Determine the (x, y) coordinate at the center of the cell enclosing the given text.  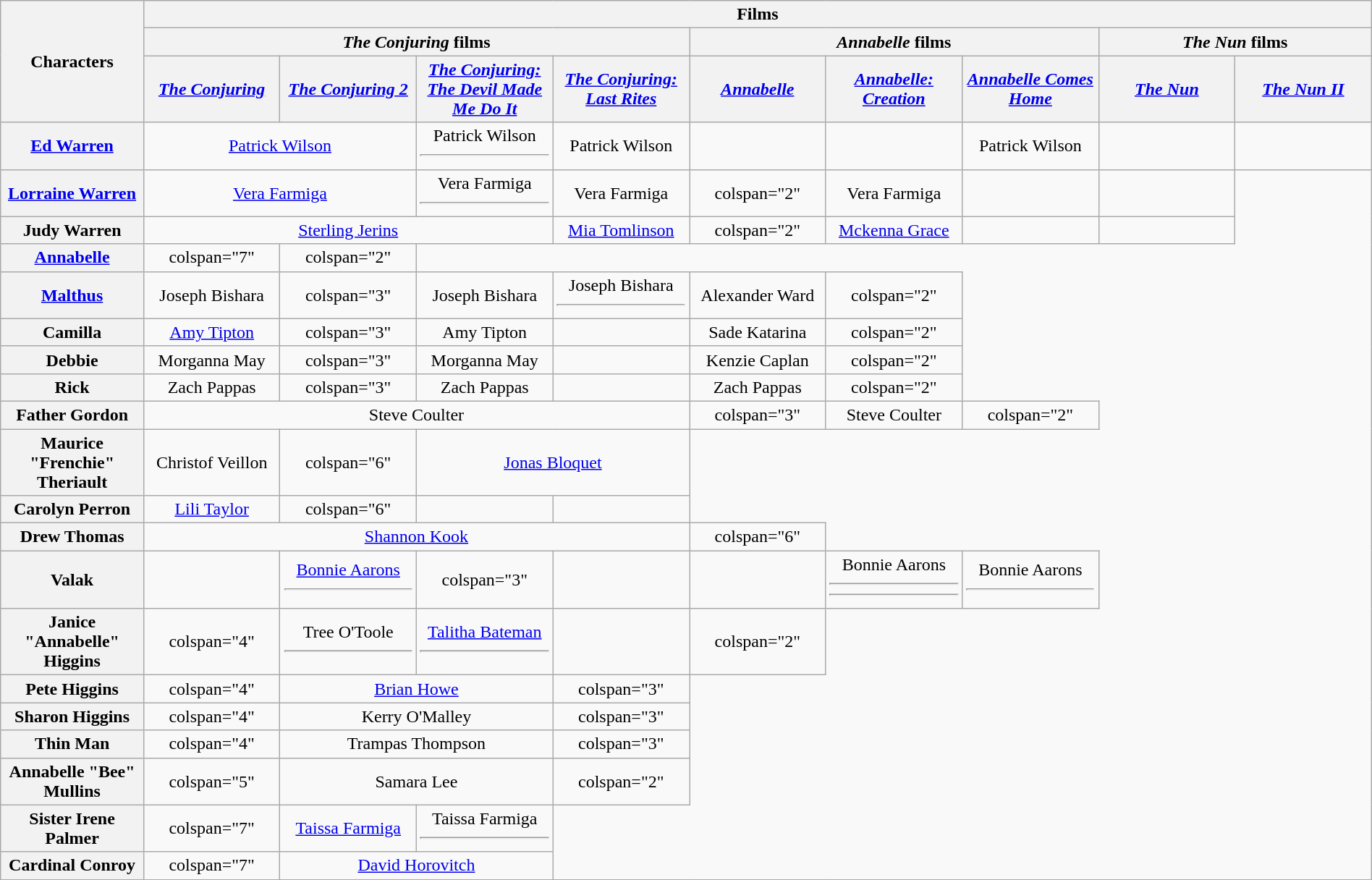
David Horovitch (417, 866)
Kenzie Caplan (758, 360)
Sade Katarina (758, 332)
Father Gordon (72, 415)
Brian Howe (417, 689)
Mia Tomlinson (621, 230)
Thin Man (72, 744)
Trampas Thompson (417, 744)
The Conjuring: The Devil Made Me Do It (485, 89)
Judy Warren (72, 230)
Janice "Annabelle" Higgins (72, 642)
Debbie (72, 360)
Samara Lee (417, 782)
Annabelle: Creation (894, 89)
The Nun (1166, 89)
Films (757, 14)
Cardinal Conroy (72, 866)
Lorraine Warren (72, 192)
Malthus (72, 295)
Pete Higgins (72, 689)
Kerry O'Malley (417, 716)
Sharon Higgins (72, 716)
Annabelle "Bee" Mullins (72, 782)
Talitha Bateman (485, 642)
Sterling Jerins (348, 230)
The Conjuring (211, 89)
Tree O'Toole (349, 642)
Camilla (72, 332)
The Nun films (1235, 42)
colspan="5" (211, 782)
Annabelle Comes Home (1030, 89)
Rick (72, 387)
Carolyn Perron (72, 509)
Ed Warren (72, 146)
The Conjuring 2 (349, 89)
Maurice "Frenchie" Theriault (72, 462)
Alexander Ward (758, 295)
The Conjuring films (416, 42)
Christof Veillon (211, 462)
Valak (72, 580)
The Nun II (1304, 89)
Shannon Kook (416, 537)
Sister Irene Palmer (72, 828)
Annabelle films (894, 42)
Jonas Bloquet (553, 462)
Mckenna Grace (894, 230)
The Conjuring: Last Rites (621, 89)
Drew Thomas (72, 537)
Lili Taylor (211, 509)
Characters (72, 62)
